Provide the (x, y) coordinate of the cell's center where the given text is located.  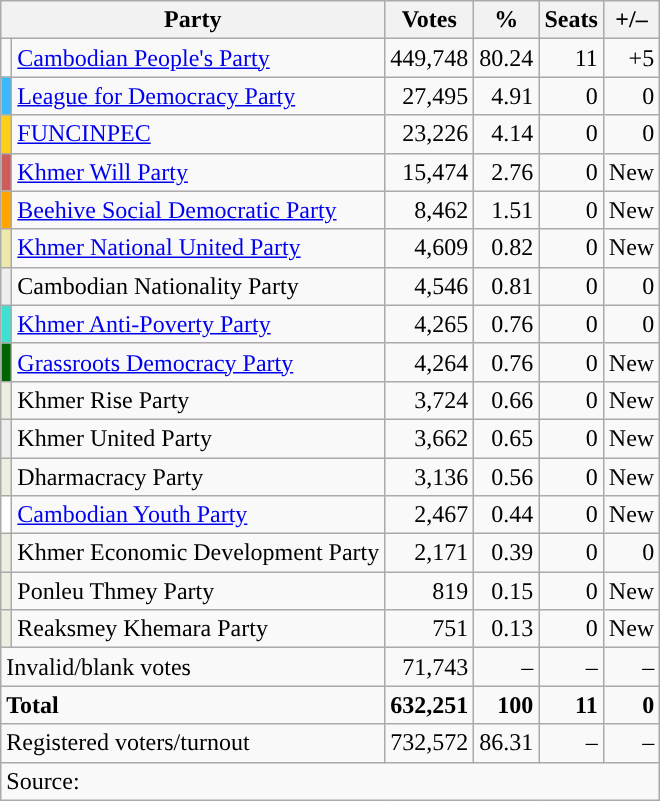
4,546 (430, 286)
0.56 (506, 477)
449,748 (430, 58)
732,572 (430, 743)
Total (193, 705)
Dharmacracy Party (198, 477)
Khmer Will Party (198, 172)
27,495 (430, 96)
751 (430, 629)
4,265 (430, 324)
3,724 (430, 400)
2,467 (430, 515)
+/– (631, 20)
Ponleu Thmey Party (198, 591)
4.14 (506, 134)
Khmer Anti-Poverty Party (198, 324)
Khmer Rise Party (198, 400)
4,609 (430, 248)
Source: (330, 781)
Grassroots Democracy Party (198, 362)
71,743 (430, 667)
Beehive Social Democratic Party (198, 210)
23,226 (430, 134)
Registered voters/turnout (193, 743)
632,251 (430, 705)
2.76 (506, 172)
FUNCINPEC (198, 134)
Khmer United Party (198, 438)
4,264 (430, 362)
8,462 (430, 210)
Cambodian Youth Party (198, 515)
Invalid/blank votes (193, 667)
0.44 (506, 515)
3,662 (430, 438)
Party (193, 20)
Seats (571, 20)
86.31 (506, 743)
80.24 (506, 58)
Reaksmey Khemara Party (198, 629)
819 (430, 591)
100 (506, 705)
+5 (631, 58)
1.51 (506, 210)
0.39 (506, 553)
0.65 (506, 438)
Khmer National United Party (198, 248)
15,474 (430, 172)
League for Democracy Party (198, 96)
Khmer Economic Development Party (198, 553)
4.91 (506, 96)
3,136 (430, 477)
0.15 (506, 591)
0.81 (506, 286)
% (506, 20)
2,171 (430, 553)
Votes (430, 20)
0.82 (506, 248)
Cambodian People's Party (198, 58)
0.66 (506, 400)
0.13 (506, 629)
Cambodian Nationality Party (198, 286)
